Pinpoint the cell where the given text exists, returning its (X, Y) midpoint coordinate. 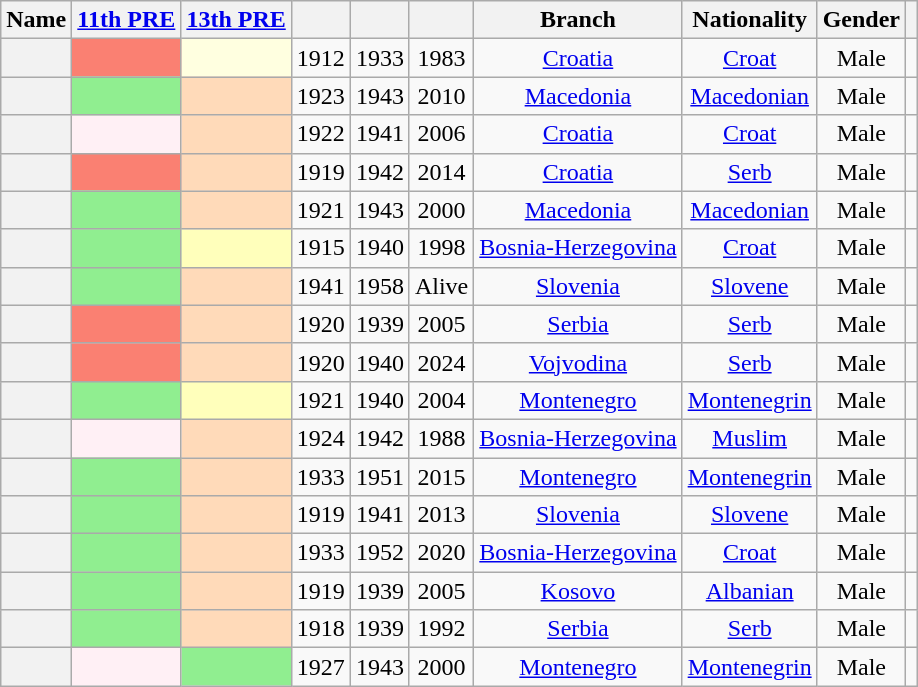
1958 (380, 286)
2015 (441, 477)
11th PRE (126, 20)
1918 (320, 629)
1952 (380, 553)
2006 (441, 134)
1924 (320, 438)
1992 (441, 629)
Muslim (750, 438)
Nationality (750, 20)
1922 (320, 134)
1915 (320, 248)
1912 (320, 58)
Vojvodina (578, 362)
1951 (380, 477)
2004 (441, 400)
1998 (441, 248)
1923 (320, 96)
1927 (320, 667)
2010 (441, 96)
2013 (441, 515)
Kosovo (578, 591)
2020 (441, 553)
2024 (441, 362)
Alive (441, 286)
Albanian (750, 591)
13th PRE (236, 20)
Branch (578, 20)
1983 (441, 58)
1988 (441, 438)
Gender (861, 20)
Name (36, 20)
2014 (441, 172)
